Locate the cell with the specified text and output its [X, Y] center coordinate. 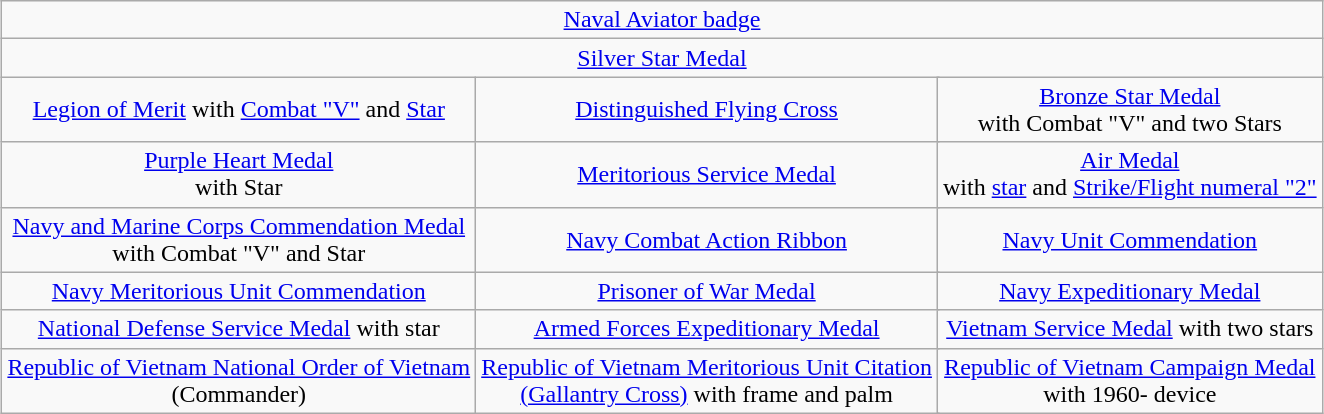
Distinguished Flying Cross [707, 110]
Naval Aviator badge [662, 20]
Navy Combat Action Ribbon [707, 240]
Bronze Star Medal with Combat "V" and two Stars [1130, 110]
Armed Forces Expeditionary Medal [707, 329]
Navy Unit Commendation [1130, 240]
National Defense Service Medal with star [239, 329]
Republic of Vietnam National Order of Vietnam(Commander) [239, 380]
Vietnam Service Medal with two stars [1130, 329]
Silver Star Medal [662, 58]
Air Medal with star and Strike/Flight numeral "2" [1130, 174]
Navy Expeditionary Medal [1130, 291]
Navy Meritorious Unit Commendation [239, 291]
Prisoner of War Medal [707, 291]
Navy and Marine Corps Commendation Medal with Combat "V" and Star [239, 240]
Meritorious Service Medal [707, 174]
Republic of Vietnam Campaign Medal with 1960- device [1130, 380]
Purple Heart Medal with Star [239, 174]
Republic of Vietnam Meritorious Unit Citation (Gallantry Cross) with frame and palm [707, 380]
Legion of Merit with Combat "V" and Star [239, 110]
